Pinpoint the cell where the given text exists, returning its (X, Y) midpoint coordinate. 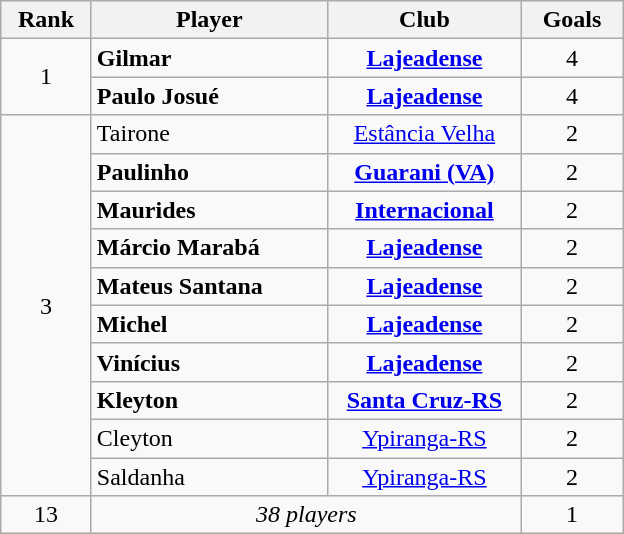
Estância Velha (424, 134)
Márcio Marabá (209, 248)
Paulinho (209, 172)
Guarani (VA) (424, 172)
Internacional (424, 210)
13 (46, 515)
38 players (306, 515)
Saldanha (209, 477)
Santa Cruz-RS (424, 400)
3 (46, 306)
Paulo Josué (209, 96)
Tairone (209, 134)
Rank (46, 20)
Michel (209, 324)
Vinícius (209, 362)
Mateus Santana (209, 286)
Maurides (209, 210)
Club (424, 20)
Cleyton (209, 438)
Kleyton (209, 400)
Goals (572, 20)
Gilmar (209, 58)
Player (209, 20)
